Locate the cell with the specified text and output its [X, Y] center coordinate. 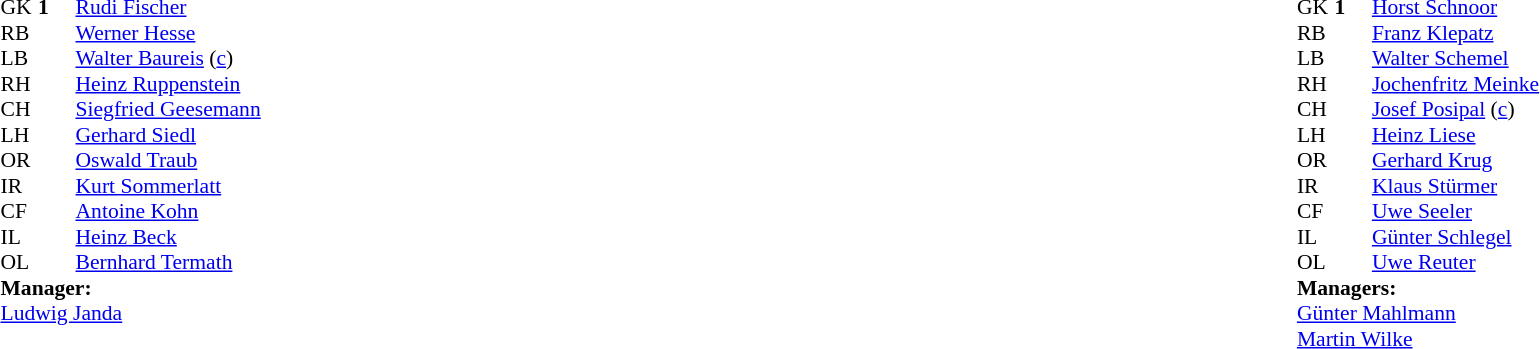
Uwe Reuter [1456, 263]
Franz Klepatz [1456, 33]
Oswald Traub [168, 161]
Walter Schemel [1456, 59]
Gerhard Krug [1456, 161]
Bernhard Termath [168, 263]
Günter Schlegel [1456, 237]
Kurt Sommerlatt [168, 186]
Siegfried Geesemann [168, 109]
Uwe Seeler [1456, 211]
Managers: [1418, 288]
Klaus Stürmer [1456, 186]
Heinz Beck [168, 237]
Gerhard Siedl [168, 135]
Heinz Ruppenstein [168, 84]
Heinz Liese [1456, 135]
Werner Hesse [168, 33]
Ludwig Janda [130, 313]
Walter Baureis (c) [168, 59]
Manager: [130, 288]
Jochenfritz Meinke [1456, 84]
Josef Posipal (c) [1456, 109]
Antoine Kohn [168, 211]
